Output the [X, Y] coordinate of the center of the cell containing the given text.  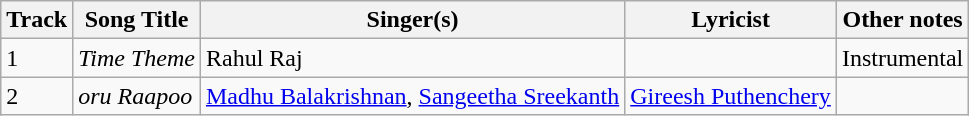
Madhu Balakrishnan, Sangeetha Sreekanth [412, 96]
Rahul Raj [412, 58]
Instrumental [902, 58]
Time Theme [137, 58]
Lyricist [731, 20]
oru Raapoo [137, 96]
Gireesh Puthenchery [731, 96]
1 [37, 58]
Song Title [137, 20]
Singer(s) [412, 20]
Other notes [902, 20]
Track [37, 20]
2 [37, 96]
